Return (X, Y) of the center of cell containing provided text 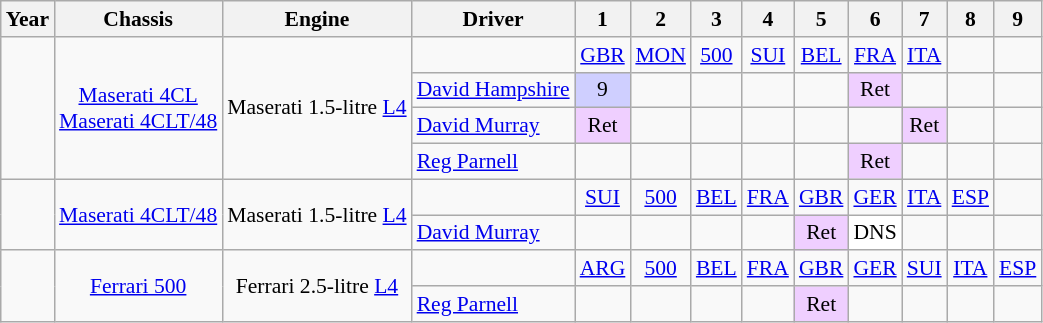
1 (603, 19)
Maserati 4CLT/48 (138, 214)
Chassis (138, 19)
ARG (603, 269)
Maserati 4CLMaserati 4CLT/48 (138, 108)
8 (970, 19)
Ferrari 2.5-litre L4 (316, 286)
7 (924, 19)
5 (822, 19)
6 (874, 19)
MON (660, 55)
DNS (874, 233)
Ferrari 500 (138, 286)
Driver (494, 19)
Engine (316, 19)
2 (660, 19)
Year (28, 19)
4 (768, 19)
David Hampshire (494, 90)
3 (716, 19)
